Scan for the cell matching the given text and deliver its (X, Y) coordinate at center. 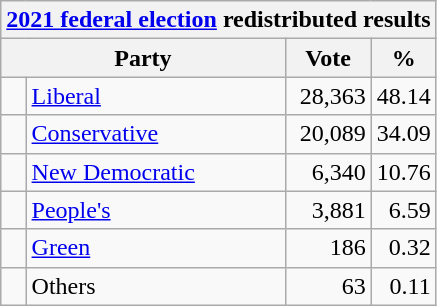
% (404, 58)
48.14 (404, 96)
Vote (328, 58)
New Democratic (156, 172)
Party (143, 58)
186 (328, 248)
3,881 (328, 210)
6,340 (328, 172)
2021 federal election redistributed results (218, 20)
28,363 (328, 96)
Liberal (156, 96)
Others (156, 286)
Conservative (156, 134)
People's (156, 210)
10.76 (404, 172)
20,089 (328, 134)
63 (328, 286)
34.09 (404, 134)
6.59 (404, 210)
0.32 (404, 248)
Green (156, 248)
0.11 (404, 286)
